Capture the cell that displays the provided text and extract its [X, Y] central coordinate. 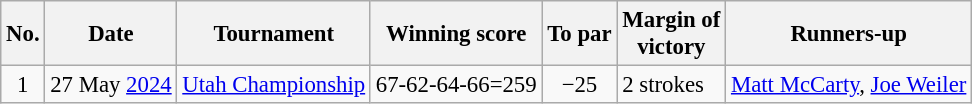
Runners-up [849, 34]
No. [23, 34]
Winning score [456, 34]
27 May 2024 [111, 85]
1 [23, 85]
Matt McCarty, Joe Weiler [849, 85]
Tournament [274, 34]
To par [580, 34]
Date [111, 34]
−25 [580, 85]
2 strokes [672, 85]
Utah Championship [274, 85]
Margin ofvictory [672, 34]
67-62-64-66=259 [456, 85]
